Extract the [X, Y] coordinate from the center of the cell holding the provided text.  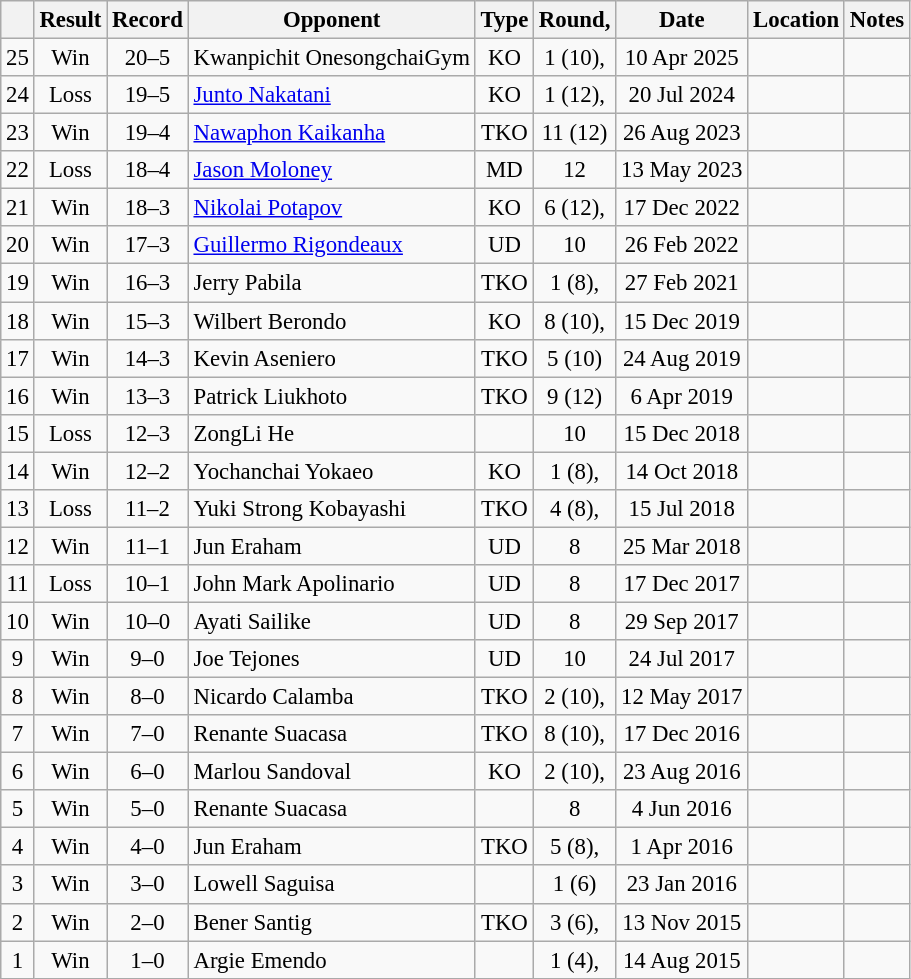
20 Jul 2024 [682, 95]
13 May 2023 [682, 170]
23 [18, 133]
12–3 [148, 433]
17 Dec 2016 [682, 734]
5 [18, 809]
Nicardo Calamba [332, 697]
4 [18, 847]
Wilbert Berondo [332, 321]
Opponent [332, 20]
7 [18, 734]
23 Aug 2016 [682, 772]
8–0 [148, 697]
19–5 [148, 95]
9 (12) [575, 396]
15 Dec 2019 [682, 321]
4–0 [148, 847]
6 (12), [575, 208]
15 Dec 2018 [682, 433]
Nawaphon Kaikanha [332, 133]
14 [18, 471]
11 (12) [575, 133]
15 Jul 2018 [682, 509]
14 Aug 2015 [682, 960]
15–3 [148, 321]
5 (8), [575, 847]
Jason Moloney [332, 170]
Nikolai Potapov [332, 208]
Marlou Sandoval [332, 772]
16 [18, 396]
20 [18, 245]
22 [18, 170]
13 Nov 2015 [682, 922]
18–4 [148, 170]
15 [18, 433]
Jerry Pabila [332, 283]
27 Feb 2021 [682, 283]
Junto Nakatani [332, 95]
9 [18, 659]
Round, [575, 20]
12–2 [148, 471]
29 Sep 2017 [682, 621]
Record [148, 20]
Kevin Aseniero [332, 358]
24 Jul 2017 [682, 659]
Joe Tejones [332, 659]
18 [18, 321]
11–2 [148, 509]
1 (6) [575, 885]
25 [18, 58]
26 Feb 2022 [682, 245]
13 [18, 509]
17–3 [148, 245]
17 [18, 358]
2 [18, 922]
9–0 [148, 659]
Yuki Strong Kobayashi [332, 509]
Type [504, 20]
Notes [876, 20]
13–3 [148, 396]
Argie Emendo [332, 960]
17 Dec 2022 [682, 208]
11 [18, 584]
Lowell Saguisa [332, 885]
24 Aug 2019 [682, 358]
19 [18, 283]
6 Apr 2019 [682, 396]
11–1 [148, 546]
Yochanchai Yokaeo [332, 471]
Bener Santig [332, 922]
Location [796, 20]
5 (10) [575, 358]
1 (4), [575, 960]
ZongLi He [332, 433]
1 (12), [575, 95]
5–0 [148, 809]
16–3 [148, 283]
23 Jan 2016 [682, 885]
24 [18, 95]
1 Apr 2016 [682, 847]
Ayati Sailike [332, 621]
Guillermo Rigondeaux [332, 245]
18–3 [148, 208]
6–0 [148, 772]
19–4 [148, 133]
4 Jun 2016 [682, 809]
12 May 2017 [682, 697]
John Mark Apolinario [332, 584]
4 (8), [575, 509]
1 [18, 960]
2–0 [148, 922]
Date [682, 20]
Kwanpichit OnesongchaiGym [332, 58]
17 Dec 2017 [682, 584]
14 Oct 2018 [682, 471]
25 Mar 2018 [682, 546]
21 [18, 208]
10 Apr 2025 [682, 58]
10–1 [148, 584]
3–0 [148, 885]
1 (10), [575, 58]
26 Aug 2023 [682, 133]
20–5 [148, 58]
7–0 [148, 734]
1–0 [148, 960]
10–0 [148, 621]
3 [18, 885]
14–3 [148, 358]
6 [18, 772]
Patrick Liukhoto [332, 396]
Result [70, 20]
MD [504, 170]
3 (6), [575, 922]
